Provide the [X, Y] coordinate of the cell's center where the given text is located.  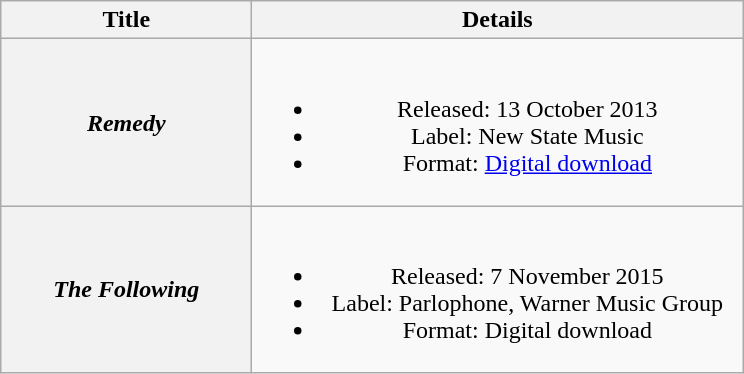
Details [498, 20]
The Following [126, 290]
Remedy [126, 122]
Released: 7 November 2015Label: Parlophone, Warner Music GroupFormat: Digital download [498, 290]
Released: 13 October 2013Label: New State MusicFormat: Digital download [498, 122]
Title [126, 20]
